Search for the cell housing the specified text and yield its (x, y) center coordinate. 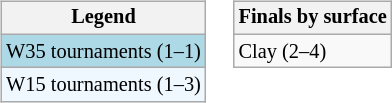
W15 tournaments (1–3) (103, 85)
Legend (103, 18)
W35 tournaments (1–1) (103, 51)
Finals by surface (313, 18)
Clay (2–4) (313, 51)
